Detect which cell encompasses the target text, then output its (X, Y) center coordinate. 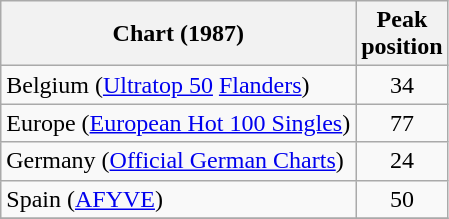
Belgium (Ultratop 50 Flanders) (178, 85)
50 (402, 199)
Spain (AFYVE) (178, 199)
Peakposition (402, 34)
34 (402, 85)
24 (402, 161)
Chart (1987) (178, 34)
77 (402, 123)
Europe (European Hot 100 Singles) (178, 123)
Germany (Official German Charts) (178, 161)
